Identify which cell holds the provided text, then report its (X, Y) central coordinate. 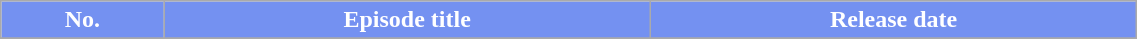
No. (82, 20)
Episode title (408, 20)
Release date (893, 20)
